Find where the given text appears and provide that cell's center as (x, y) coordinate. 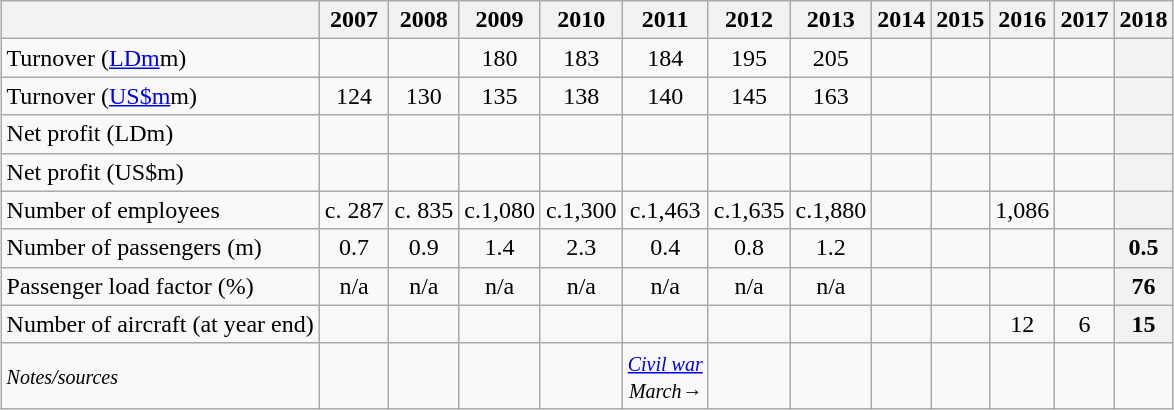
Civil warMarch→ (665, 376)
Number of aircraft (at year end) (160, 324)
1.4 (500, 248)
2009 (500, 20)
Turnover (LDmm) (160, 58)
c.1,463 (665, 210)
183 (581, 58)
180 (500, 58)
6 (1084, 324)
195 (749, 58)
1,086 (1022, 210)
2011 (665, 20)
2007 (354, 20)
0.9 (424, 248)
0.8 (749, 248)
12 (1022, 324)
Turnover (US$mm) (160, 96)
2012 (749, 20)
2015 (960, 20)
138 (581, 96)
135 (500, 96)
Passenger load factor (%) (160, 286)
0.7 (354, 248)
0.5 (1144, 248)
c.1,880 (831, 210)
2013 (831, 20)
c.1,300 (581, 210)
1.2 (831, 248)
205 (831, 58)
140 (665, 96)
2008 (424, 20)
Notes/sources (160, 376)
184 (665, 58)
130 (424, 96)
c. 835 (424, 210)
163 (831, 96)
2.3 (581, 248)
Number of passengers (m) (160, 248)
c. 287 (354, 210)
2018 (1144, 20)
76 (1144, 286)
2016 (1022, 20)
Net profit (LDm) (160, 134)
0.4 (665, 248)
c.1,635 (749, 210)
Number of employees (160, 210)
c.1,080 (500, 210)
2017 (1084, 20)
15 (1144, 324)
Net profit (US$m) (160, 172)
124 (354, 96)
2014 (902, 20)
145 (749, 96)
2010 (581, 20)
